Provide the (X, Y) coordinate of the cell's center where the given text is located.  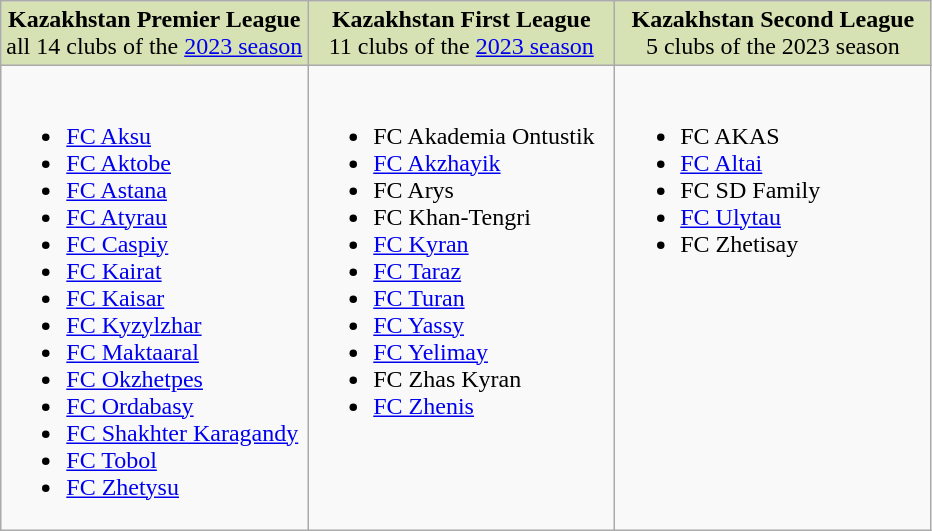
FC Akademia OntustikFC AkzhayikFC ArysFC Khan-TengriFC KyranFC TarazFC TuranFC YassyFC YelimayFC Zhas KyranFC Zhenis (462, 298)
Kazakhstan Premier Leagueall 14 clubs of the 2023 season (154, 34)
FC AKASFC AltaiFC SD FamilyFC UlytauFC Zhetisay (773, 298)
FC AksuFC AktobeFC AstanaFC AtyrauFC CaspiyFC KairatFC KaisarFC KyzylzharFC MaktaaralFC OkzhetpesFC OrdabasyFC Shakhter KaragandyFC TobolFC Zhetysu (154, 298)
Kazakhstan Second League5 clubs of the 2023 season (773, 34)
Kazakhstan First League11 clubs of the 2023 season (462, 34)
